Capture the cell that displays the provided text and extract its (X, Y) central coordinate. 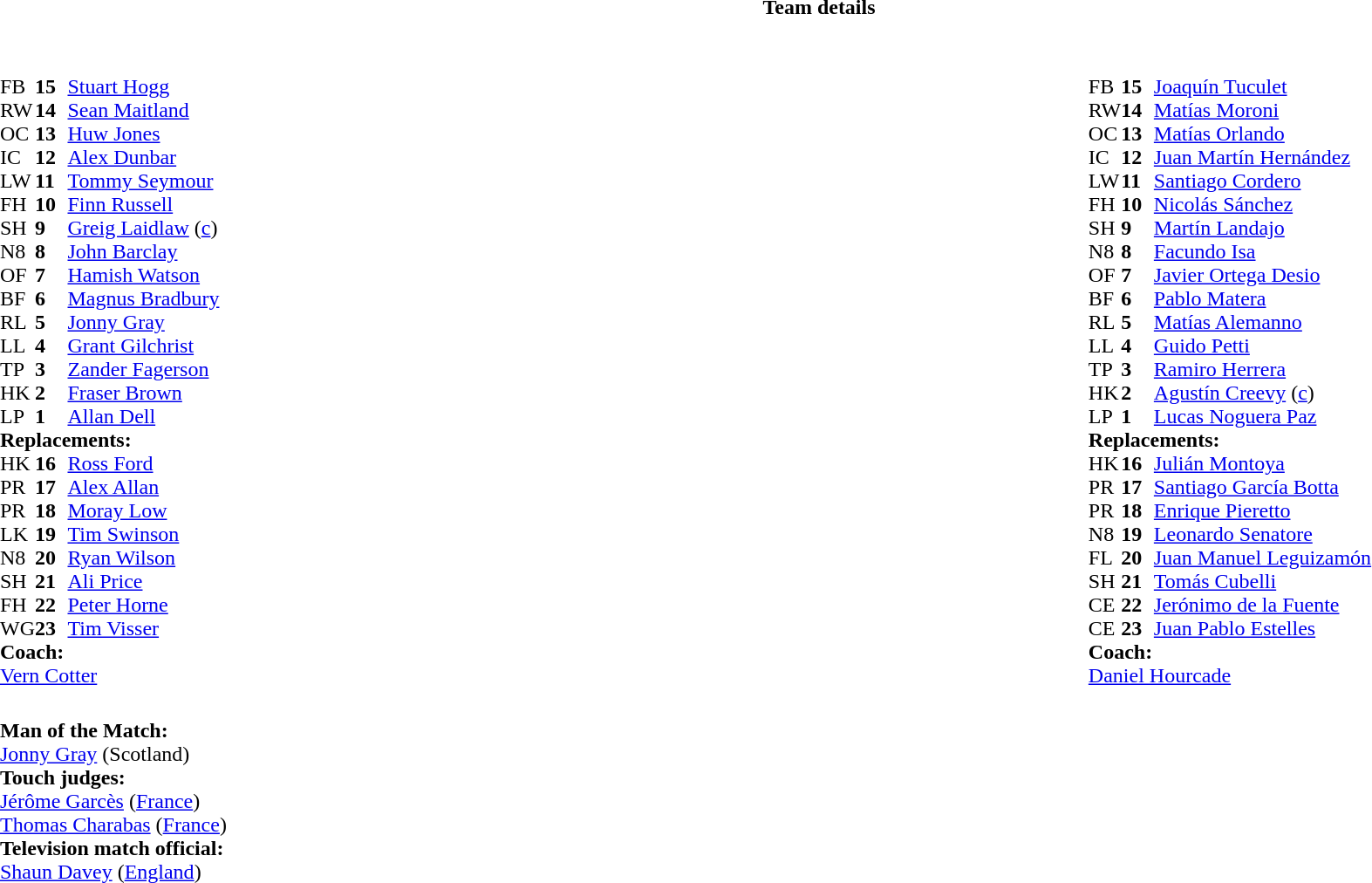
Julián Montoya (1263, 464)
Finn Russell (143, 204)
Facundo Isa (1263, 251)
Jerónimo de la Fuente (1263, 606)
Ali Price (143, 581)
Hamish Watson (143, 276)
Guido Petti (1263, 346)
Fraser Brown (143, 393)
Lucas Noguera Paz (1263, 417)
Allan Dell (143, 417)
Ross Ford (143, 464)
Santiago Cordero (1263, 181)
Ryan Wilson (143, 558)
Alex Allan (143, 487)
Stuart Hogg (143, 87)
Huw Jones (143, 134)
FL (1105, 558)
Vern Cotter (110, 675)
Tim Visser (143, 628)
Grant Gilchrist (143, 346)
Matías Alemanno (1263, 323)
Agustín Creevy (c) (1263, 393)
Peter Horne (143, 606)
Nicolás Sánchez (1263, 204)
Ramiro Herrera (1263, 370)
Sean Maitland (143, 110)
Magnus Bradbury (143, 298)
Matías Orlando (1263, 134)
WG (17, 628)
Joaquín Tuculet (1263, 87)
Juan Martín Hernández (1263, 157)
Greig Laidlaw (c) (143, 229)
Javier Ortega Desio (1263, 276)
Juan Manuel Leguizamón (1263, 558)
Moray Low (143, 511)
Santiago García Botta (1263, 487)
Matías Moroni (1263, 110)
Enrique Pieretto (1263, 511)
Jonny Gray (143, 323)
Martín Landajo (1263, 229)
Tommy Seymour (143, 181)
Zander Fagerson (143, 370)
Juan Pablo Estelles (1263, 628)
Leonardo Senatore (1263, 534)
Alex Dunbar (143, 157)
Tim Swinson (143, 534)
John Barclay (143, 251)
Tomás Cubelli (1263, 581)
Daniel Hourcade (1230, 675)
LK (17, 534)
Pablo Matera (1263, 298)
